Return (x, y) of the center of cell containing provided text 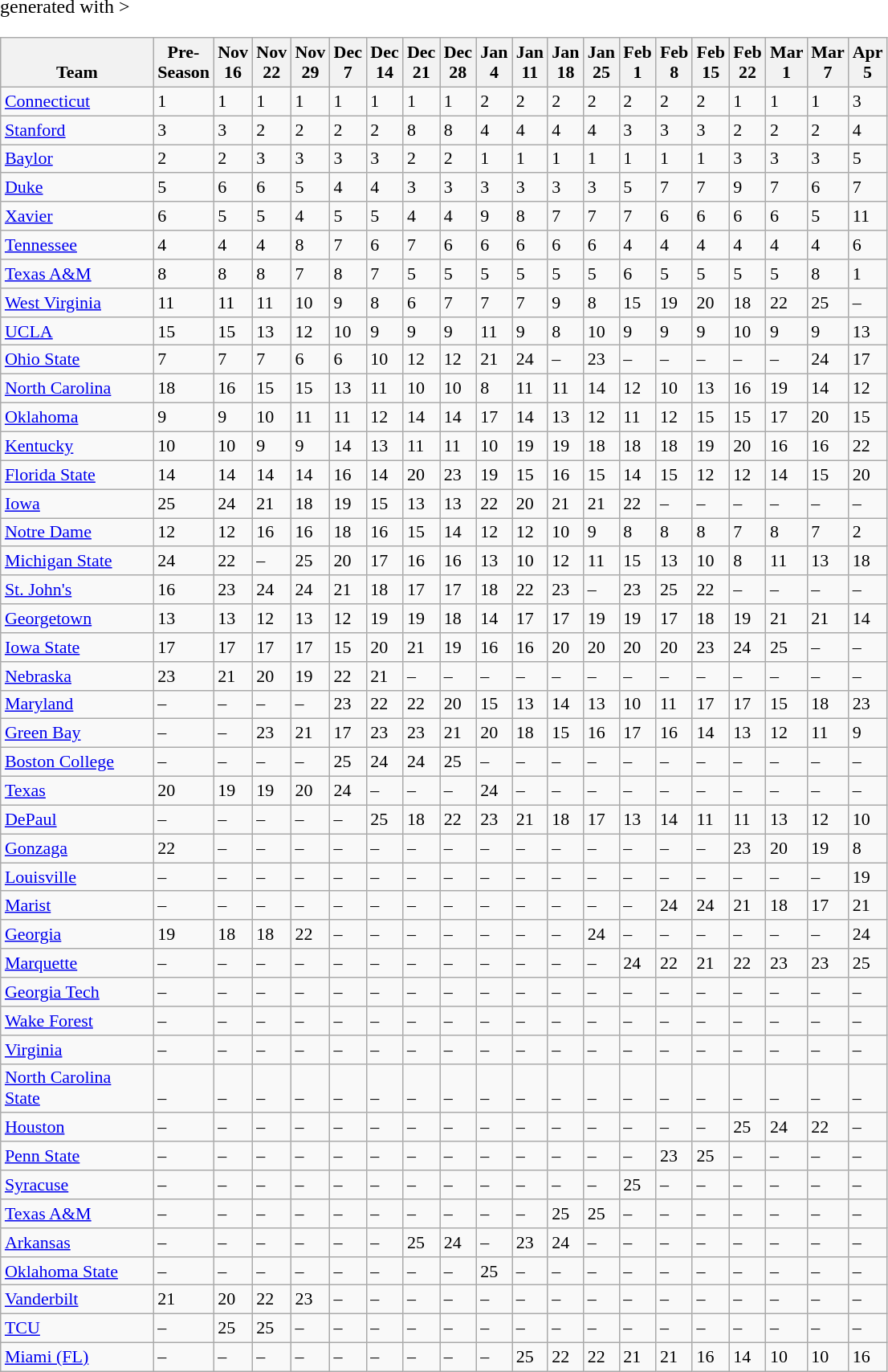
UCLA (77, 331)
Miami (FL) (77, 1357)
Feb 8 (674, 63)
Dec 28 (458, 63)
Duke (77, 187)
Feb 1 (637, 63)
Iowa State (77, 647)
Baylor (77, 159)
Green Bay (77, 733)
Jan 25 (601, 63)
Feb 22 (747, 63)
Oklahoma State (77, 1271)
Louisville (77, 877)
Texas (77, 790)
TCU (77, 1329)
Xavier (77, 216)
Syracuse (77, 1185)
Georgetown (77, 619)
Dec 14 (385, 63)
Nov 22 (271, 63)
Iowa (77, 504)
North Carolina (77, 389)
Florida State (77, 475)
Penn State (77, 1156)
Boston College (77, 762)
Virginia (77, 1049)
Dec 7 (348, 63)
Team (77, 63)
Dec 21 (422, 63)
Houston (77, 1127)
Ohio State (77, 360)
Nebraska (77, 676)
Vanderbilt (77, 1300)
West Virginia (77, 302)
Jan 18 (565, 63)
Connecticut (77, 101)
Pre- Season (183, 63)
Notre Dame (77, 532)
Kentucky (77, 446)
Wake Forest (77, 1021)
Mar 7 (827, 63)
Maryland (77, 704)
Gonzaga (77, 848)
Feb 15 (711, 63)
Arkansas (77, 1242)
Mar 1 (787, 63)
Marist (77, 905)
St. John's (77, 590)
Nov 16 (233, 63)
Tennessee (77, 245)
Stanford (77, 130)
North Carolina State (77, 1088)
Apr 5 (868, 63)
DePaul (77, 819)
Nov 29 (310, 63)
Jan 4 (494, 63)
Michigan State (77, 561)
Georgia Tech (77, 992)
Marquette (77, 963)
Jan 11 (530, 63)
Oklahoma (77, 417)
Georgia (77, 934)
